Capture the cell that displays the provided text and extract its (X, Y) central coordinate. 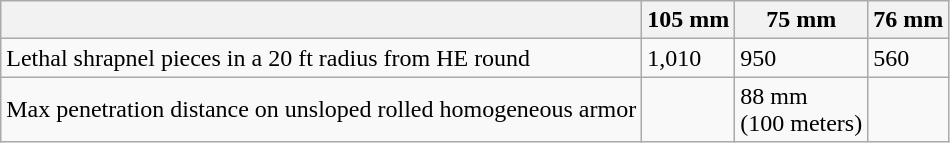
105 mm (688, 20)
Max penetration distance on unsloped rolled homogeneous armor (322, 110)
1,010 (688, 58)
75 mm (802, 20)
76 mm (908, 20)
88 mm (100 meters) (802, 110)
Lethal shrapnel pieces in a 20 ft radius from HE round (322, 58)
950 (802, 58)
560 (908, 58)
